Detect which cell encompasses the target text, then output its [X, Y] center coordinate. 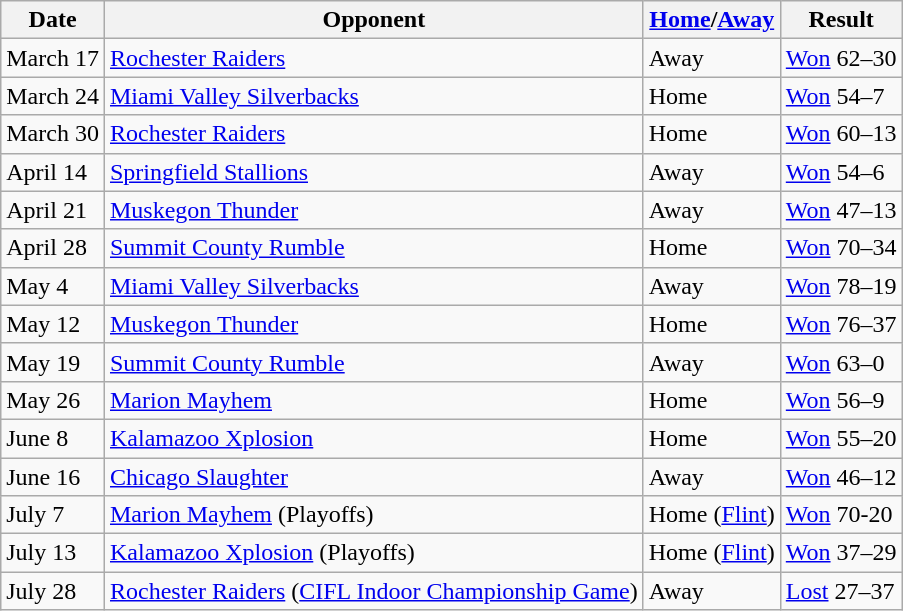
Won 62–30 [841, 58]
May 19 [53, 362]
Marion Mayhem (Playoffs) [374, 515]
Won 54–7 [841, 96]
Won 47–13 [841, 210]
Rochester Raiders (CIFL Indoor Championship Game) [374, 591]
Chicago Slaughter [374, 477]
Kalamazoo Xplosion [374, 438]
Won 46–12 [841, 477]
July 7 [53, 515]
April 28 [53, 248]
Won 54–6 [841, 172]
Won 76–37 [841, 324]
Won 78–19 [841, 286]
Opponent [374, 20]
March 30 [53, 134]
Won 70-20 [841, 515]
Marion Mayhem [374, 400]
Won 56–9 [841, 400]
Won 37–29 [841, 553]
Springfield Stallions [374, 172]
April 21 [53, 210]
June 8 [53, 438]
Home/Away [712, 20]
Date [53, 20]
May 26 [53, 400]
April 14 [53, 172]
July 13 [53, 553]
Won 55–20 [841, 438]
July 28 [53, 591]
Lost 27–37 [841, 591]
Result [841, 20]
March 24 [53, 96]
Won 63–0 [841, 362]
March 17 [53, 58]
May 4 [53, 286]
Won 70–34 [841, 248]
June 16 [53, 477]
Won 60–13 [841, 134]
Kalamazoo Xplosion (Playoffs) [374, 553]
May 12 [53, 324]
